Extract the [X, Y] coordinate from the center of the cell holding the provided text.  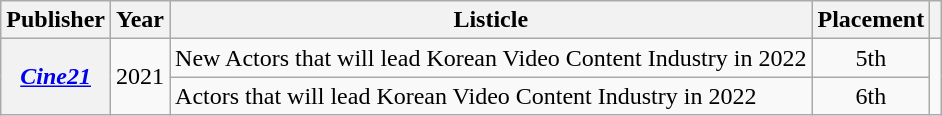
Placement [871, 20]
Listicle [491, 20]
Actors that will lead Korean Video Content Industry in 2022 [491, 96]
New Actors that will lead Korean Video Content Industry in 2022 [491, 58]
5th [871, 58]
Publisher [56, 20]
Cine21 [56, 77]
Year [140, 20]
2021 [140, 77]
6th [871, 96]
